Output the [x, y] coordinate of the center of the cell containing the given text.  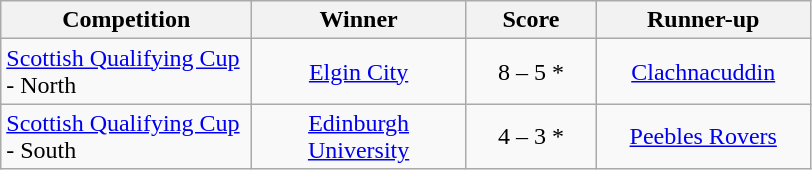
Runner-up [703, 20]
Competition [126, 20]
4 – 3 * [530, 136]
Scottish Qualifying Cup - South [126, 136]
Edinburgh University [359, 136]
Scottish Qualifying Cup - North [126, 72]
Clachnacuddin [703, 72]
8 – 5 * [530, 72]
Winner [359, 20]
Peebles Rovers [703, 136]
Elgin City [359, 72]
Score [530, 20]
